Extract the (x, y) coordinate from the center of the cell holding the provided text.  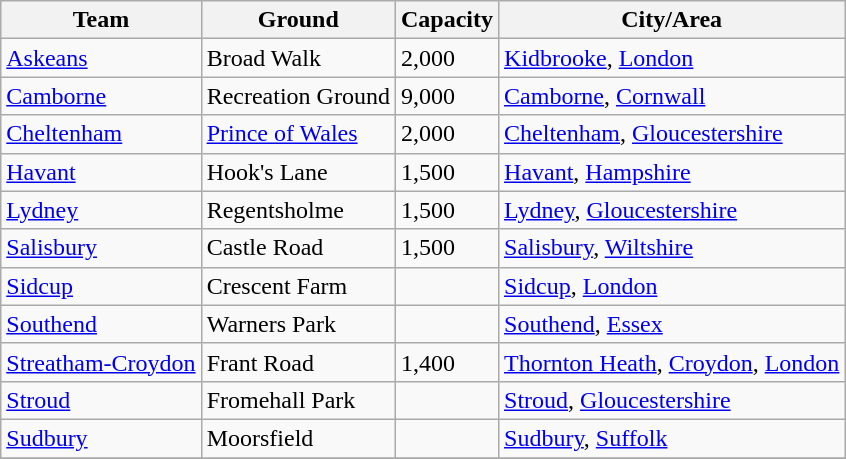
Team (101, 20)
Hook's Lane (298, 172)
Sudbury (101, 438)
Ground (298, 20)
9,000 (446, 96)
Kidbrooke, London (672, 58)
Lydney, Gloucestershire (672, 210)
Havant (101, 172)
Castle Road (298, 248)
Thornton Heath, Croydon, London (672, 362)
Regentsholme (298, 210)
Salisbury, Wiltshire (672, 248)
Havant, Hampshire (672, 172)
Cheltenham, Gloucestershire (672, 134)
Stroud (101, 400)
Frant Road (298, 362)
Lydney (101, 210)
1,400 (446, 362)
Recreation Ground (298, 96)
Camborne, Cornwall (672, 96)
Askeans (101, 58)
Moorsfield (298, 438)
Sidcup (101, 286)
Southend (101, 324)
Fromehall Park (298, 400)
City/Area (672, 20)
Southend, Essex (672, 324)
Salisbury (101, 248)
Prince of Wales (298, 134)
Streatham-Croydon (101, 362)
Broad Walk (298, 58)
Sudbury, Suffolk (672, 438)
Warners Park (298, 324)
Capacity (446, 20)
Camborne (101, 96)
Stroud, Gloucestershire (672, 400)
Crescent Farm (298, 286)
Cheltenham (101, 134)
Sidcup, London (672, 286)
